For the text-containing cell, return its midpoint in (X, Y) coordinate format. 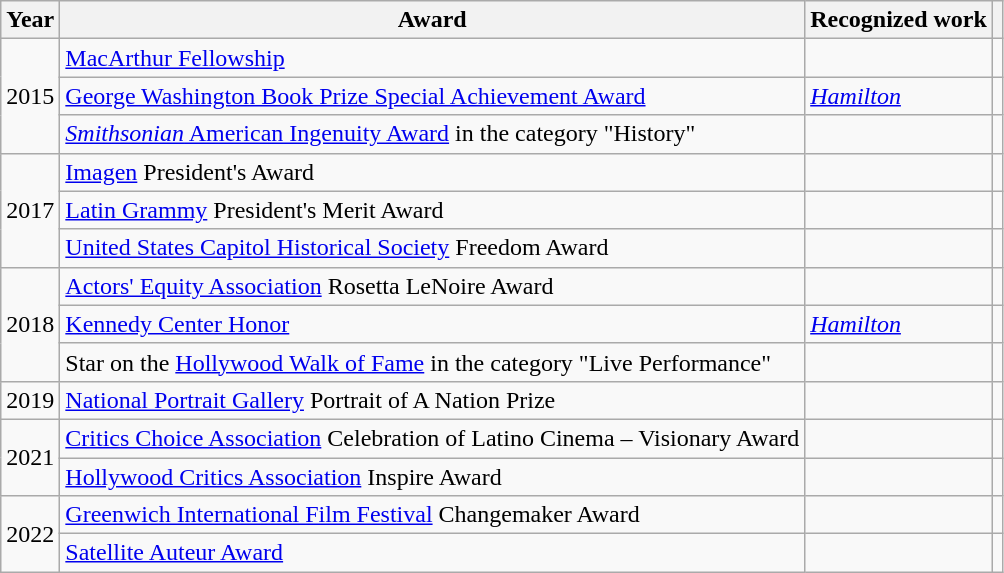
Critics Choice Association Celebration of Latino Cinema – Visionary Award (432, 438)
Actors' Equity Association Rosetta LeNoire Award (432, 286)
Recognized work (899, 20)
2017 (30, 210)
MacArthur Fellowship (432, 58)
Greenwich International Film Festival Changemaker Award (432, 515)
Satellite Auteur Award (432, 553)
Smithsonian American Ingenuity Award in the category "History" (432, 134)
Kennedy Center Honor (432, 324)
Award (432, 20)
2022 (30, 534)
Year (30, 20)
2021 (30, 457)
2019 (30, 400)
United States Capitol Historical Society Freedom Award (432, 248)
National Portrait Gallery Portrait of A Nation Prize (432, 400)
Star on the Hollywood Walk of Fame in the category "Live Performance" (432, 362)
2018 (30, 324)
Hollywood Critics Association Inspire Award (432, 477)
George Washington Book Prize Special Achievement Award (432, 96)
Latin Grammy President's Merit Award (432, 210)
Imagen President's Award (432, 172)
2015 (30, 96)
